Locate the cell with the specified text and output its [x, y] center coordinate. 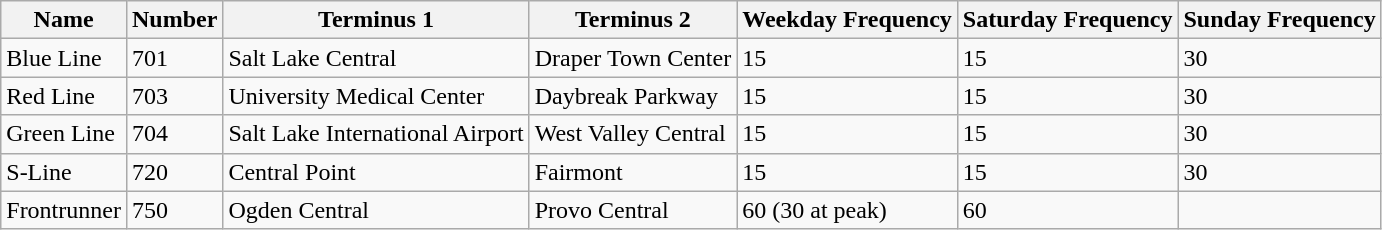
60 (30 at peak) [848, 210]
Frontrunner [64, 210]
Fairmont [633, 172]
University Medical Center [376, 96]
S-Line [64, 172]
703 [174, 96]
Blue Line [64, 58]
Draper Town Center [633, 58]
750 [174, 210]
720 [174, 172]
Provo Central [633, 210]
Terminus 1 [376, 20]
Green Line [64, 134]
Red Line [64, 96]
Name [64, 20]
704 [174, 134]
701 [174, 58]
Sunday Frequency [1280, 20]
West Valley Central [633, 134]
Saturday Frequency [1068, 20]
Salt Lake Central [376, 58]
Central Point [376, 172]
Terminus 2 [633, 20]
60 [1068, 210]
Salt Lake International Airport [376, 134]
Daybreak Parkway [633, 96]
Number [174, 20]
Weekday Frequency [848, 20]
Ogden Central [376, 210]
